From the cell containing the given text, extract its center point as (X, Y) coordinate. 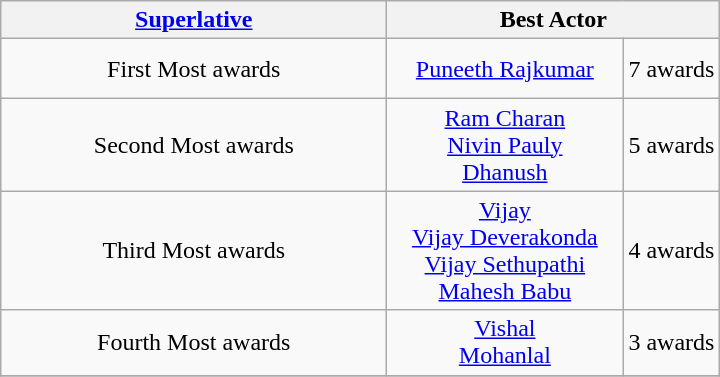
Ram Charan Nivin Pauly Dhanush (505, 145)
5 awards (672, 145)
VijayVijay DeverakondaVijay SethupathiMahesh Babu (505, 250)
Second Most awards (194, 145)
First Most awards (194, 69)
Fourth Most awards (194, 342)
Best Actor (554, 20)
Superlative (194, 20)
4 awards (672, 250)
3 awards (672, 342)
VishalMohanlal (505, 342)
Third Most awards (194, 250)
7 awards (672, 69)
Puneeth Rajkumar (505, 69)
